For the text-containing cell, return its midpoint in [x, y] coordinate format. 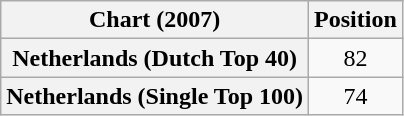
Netherlands (Dutch Top 40) [155, 58]
82 [356, 58]
74 [356, 96]
Chart (2007) [155, 20]
Position [356, 20]
Netherlands (Single Top 100) [155, 96]
